Search for the cell housing the specified text and yield its (X, Y) center coordinate. 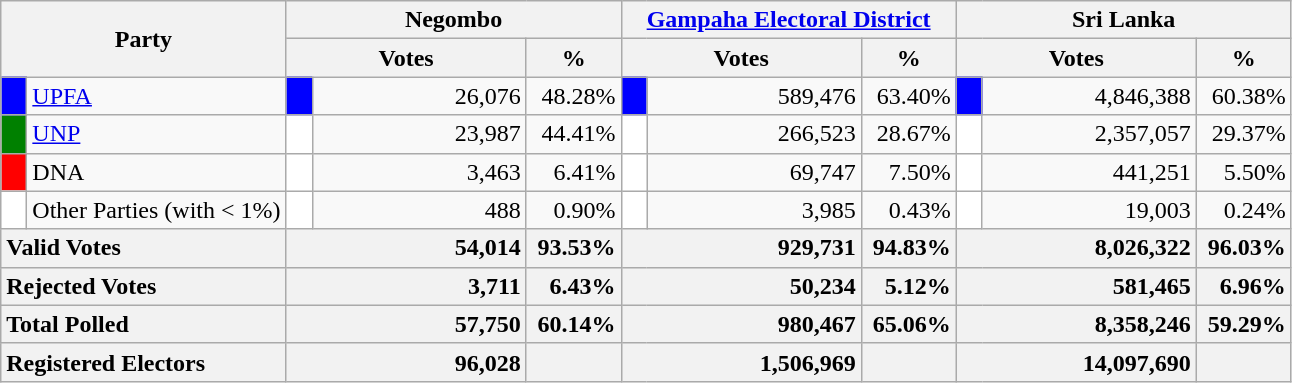
441,251 (1089, 172)
2,357,057 (1089, 134)
3,711 (406, 286)
Sri Lanka (1124, 20)
26,076 (419, 96)
5.50% (1244, 172)
Total Polled (144, 324)
581,465 (1076, 286)
69,747 (754, 172)
Party (144, 39)
0.43% (908, 210)
3,985 (754, 210)
1,506,969 (741, 362)
96.03% (1244, 248)
488 (419, 210)
60.38% (1244, 96)
Rejected Votes (144, 286)
8,358,246 (1076, 324)
96,028 (406, 362)
Negombo (454, 20)
54,014 (406, 248)
0.90% (574, 210)
48.28% (574, 96)
Valid Votes (144, 248)
6.43% (574, 286)
6.41% (574, 172)
UPFA (156, 96)
3,463 (419, 172)
50,234 (741, 286)
UNP (156, 134)
44.41% (574, 134)
57,750 (406, 324)
Other Parties (with < 1%) (156, 210)
929,731 (741, 248)
Gampaha Electoral District (788, 20)
93.53% (574, 248)
589,476 (754, 96)
59.29% (1244, 324)
63.40% (908, 96)
DNA (156, 172)
0.24% (1244, 210)
29.37% (1244, 134)
Registered Electors (144, 362)
94.83% (908, 248)
4,846,388 (1089, 96)
28.67% (908, 134)
266,523 (754, 134)
8,026,322 (1076, 248)
14,097,690 (1076, 362)
5.12% (908, 286)
980,467 (741, 324)
23,987 (419, 134)
7.50% (908, 172)
65.06% (908, 324)
60.14% (574, 324)
6.96% (1244, 286)
19,003 (1089, 210)
